For the text-containing cell, return its midpoint in (X, Y) coordinate format. 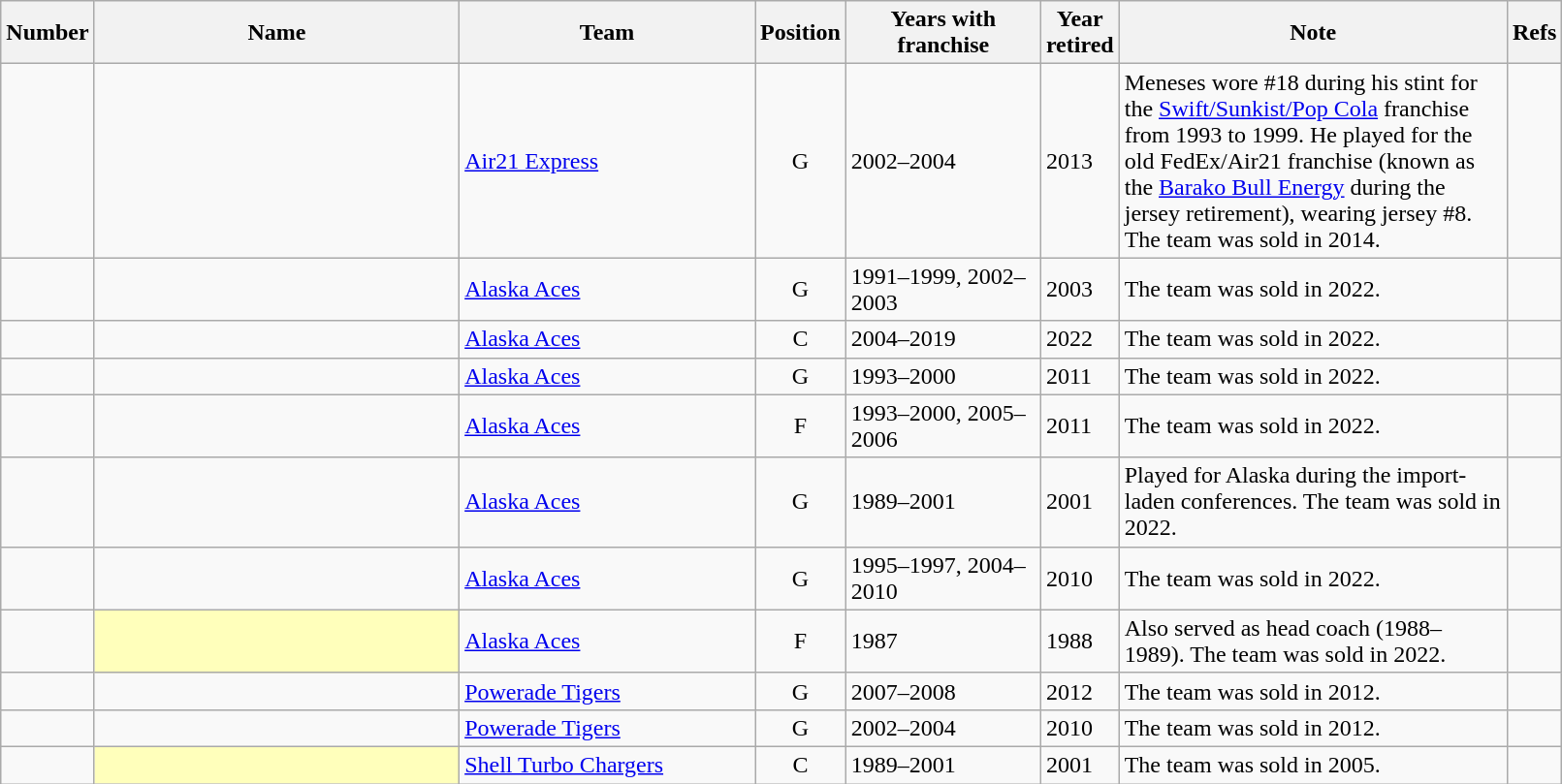
Also served as head coach (1988–1989). The team was sold in 2022. (1313, 642)
1993–2000, 2005–2006 (942, 426)
2004–2019 (942, 339)
Name (276, 33)
Refs (1534, 33)
Note (1313, 33)
Position (801, 33)
1995–1997, 2004–2010 (942, 578)
2012 (1080, 691)
1988 (1080, 642)
Played for Alaska during the import-laden conferences. The team was sold in 2022. (1313, 502)
Team (607, 33)
2003 (1080, 289)
Shell Turbo Chargers (607, 765)
1987 (942, 642)
Years with franchise (942, 33)
Number (48, 33)
Air21 Express (607, 161)
2007–2008 (942, 691)
1991–1999, 2002–2003 (942, 289)
The team was sold in 2005. (1313, 765)
1993–2000 (942, 376)
2013 (1080, 161)
2022 (1080, 339)
Year retired (1080, 33)
